Return the [X, Y] coordinate for the center point of the cell that contains the specified text.  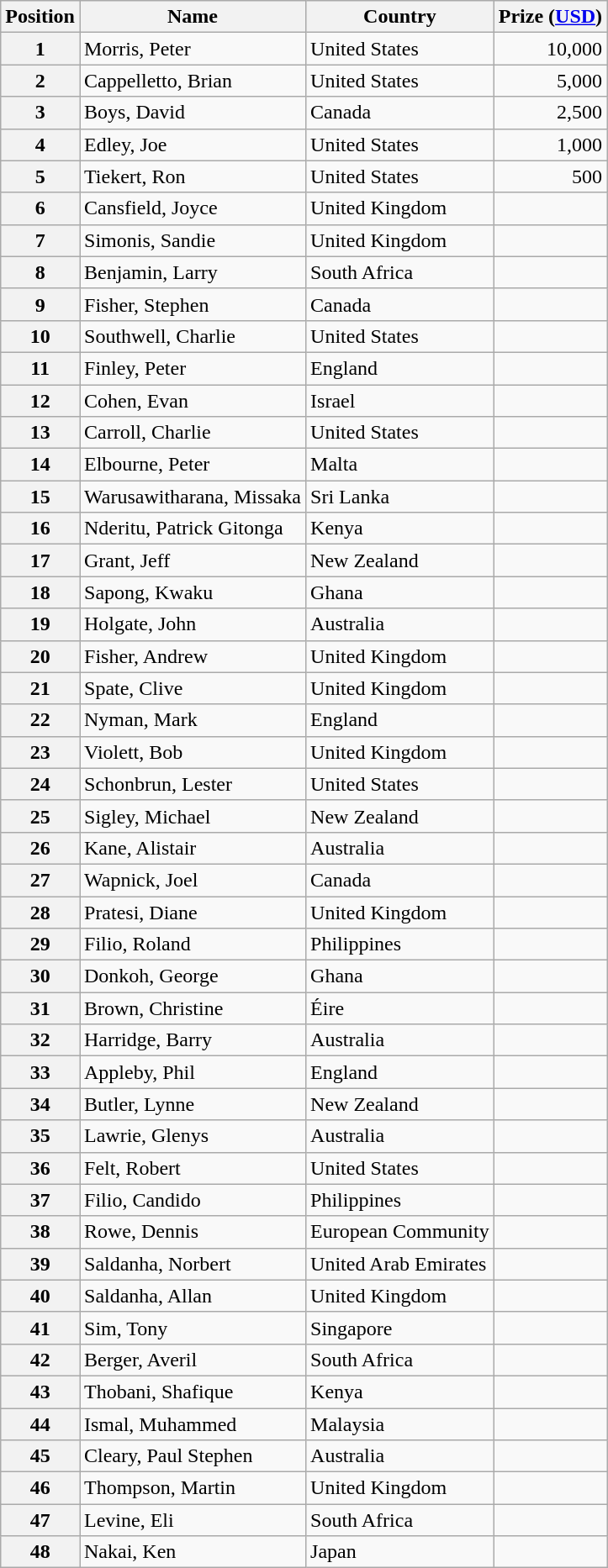
Saldanha, Allan [192, 1296]
32 [40, 1040]
Filio, Candido [192, 1200]
Violett, Bob [192, 752]
5 [40, 176]
14 [40, 465]
21 [40, 688]
Warusawitharana, Missaka [192, 497]
Southwell, Charlie [192, 336]
31 [40, 1008]
Elbourne, Peter [192, 465]
43 [40, 1392]
37 [40, 1200]
Cleary, Paul Stephen [192, 1456]
29 [40, 944]
Pratesi, Diane [192, 912]
47 [40, 1520]
Levine, Eli [192, 1520]
Morris, Peter [192, 49]
Finley, Peter [192, 368]
28 [40, 912]
Thompson, Martin [192, 1488]
39 [40, 1264]
Tiekert, Ron [192, 176]
Spate, Clive [192, 688]
10 [40, 336]
Sim, Tony [192, 1328]
Fisher, Stephen [192, 304]
11 [40, 368]
46 [40, 1488]
European Community [400, 1232]
Wapnick, Joel [192, 880]
4 [40, 145]
22 [40, 720]
Schonbrun, Lester [192, 784]
Malaysia [400, 1424]
Kane, Alistair [192, 848]
40 [40, 1296]
Ismal, Muhammed [192, 1424]
9 [40, 304]
Malta [400, 465]
8 [40, 272]
18 [40, 592]
Benjamin, Larry [192, 272]
Éire [400, 1008]
38 [40, 1232]
Japan [400, 1552]
Rowe, Dennis [192, 1232]
United Arab Emirates [400, 1264]
34 [40, 1104]
48 [40, 1552]
26 [40, 848]
Donkoh, George [192, 976]
12 [40, 401]
Sri Lanka [400, 497]
2,500 [550, 113]
Lawrie, Glenys [192, 1136]
Nyman, Mark [192, 720]
Harridge, Barry [192, 1040]
27 [40, 880]
42 [40, 1360]
Thobani, Shafique [192, 1392]
25 [40, 816]
45 [40, 1456]
36 [40, 1168]
33 [40, 1072]
Nakai, Ken [192, 1552]
2 [40, 81]
16 [40, 529]
Israel [400, 401]
23 [40, 752]
5,000 [550, 81]
Appleby, Phil [192, 1072]
35 [40, 1136]
6 [40, 208]
30 [40, 976]
13 [40, 433]
Berger, Averil [192, 1360]
3 [40, 113]
Cohen, Evan [192, 401]
Boys, David [192, 113]
Holgate, John [192, 624]
Filio, Roland [192, 944]
Edley, Joe [192, 145]
15 [40, 497]
Brown, Christine [192, 1008]
41 [40, 1328]
10,000 [550, 49]
Singapore [400, 1328]
Simonis, Sandie [192, 240]
1,000 [550, 145]
Grant, Jeff [192, 560]
17 [40, 560]
Fisher, Andrew [192, 656]
Prize (USD) [550, 17]
24 [40, 784]
44 [40, 1424]
20 [40, 656]
Carroll, Charlie [192, 433]
Butler, Lynne [192, 1104]
Position [40, 17]
Felt, Robert [192, 1168]
Cappelletto, Brian [192, 81]
7 [40, 240]
19 [40, 624]
1 [40, 49]
Cansfield, Joyce [192, 208]
500 [550, 176]
Saldanha, Norbert [192, 1264]
Name [192, 17]
Nderitu, Patrick Gitonga [192, 529]
Sapong, Kwaku [192, 592]
Country [400, 17]
Sigley, Michael [192, 816]
